Return [x, y] of the center of cell containing provided text 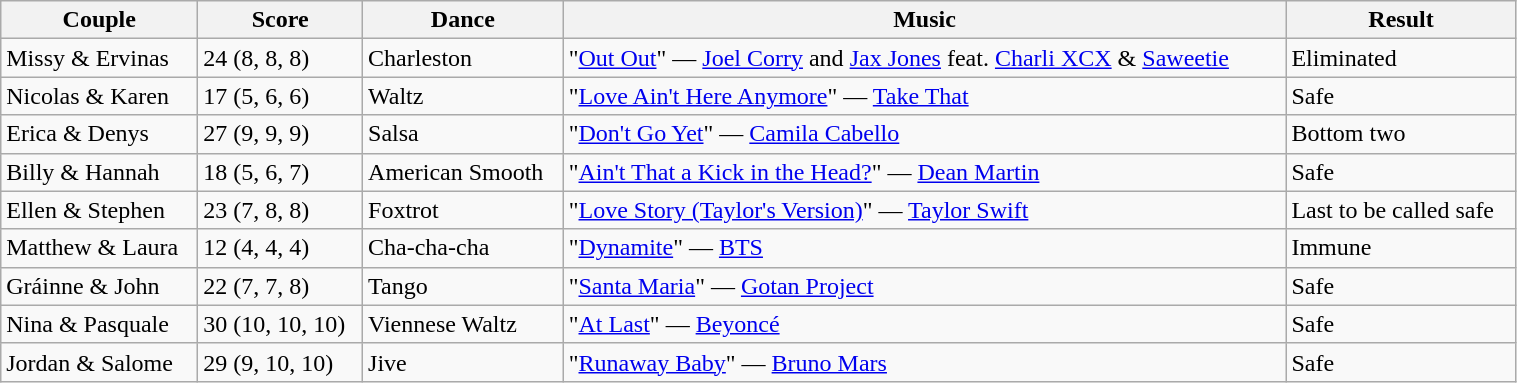
"Love Ain't Here Anymore" — Take That [924, 96]
22 (7, 7, 8) [280, 286]
Charleston [464, 58]
23 (7, 8, 8) [280, 210]
Viennese Waltz [464, 324]
Couple [100, 20]
Waltz [464, 96]
24 (8, 8, 8) [280, 58]
Ellen & Stephen [100, 210]
Last to be called safe [1401, 210]
"Runaway Baby" — Bruno Mars [924, 362]
Score [280, 20]
29 (9, 10, 10) [280, 362]
Gráinne & John [100, 286]
27 (9, 9, 9) [280, 134]
"Don't Go Yet" — Camila Cabello [924, 134]
17 (5, 6, 6) [280, 96]
"At Last" — Beyoncé [924, 324]
Eliminated [1401, 58]
Jordan & Salome [100, 362]
Foxtrot [464, 210]
American Smooth [464, 172]
Matthew & Laura [100, 248]
18 (5, 6, 7) [280, 172]
"Santa Maria" — Gotan Project [924, 286]
Immune [1401, 248]
"Out Out" — Joel Corry and Jax Jones feat. Charli XCX & Saweetie [924, 58]
Nina & Pasquale [100, 324]
Jive [464, 362]
Salsa [464, 134]
Nicolas & Karen [100, 96]
Dance [464, 20]
"Love Story (Taylor's Version)" — Taylor Swift [924, 210]
"Ain't That a Kick in the Head?" — Dean Martin [924, 172]
Result [1401, 20]
Bottom two [1401, 134]
Erica & Denys [100, 134]
Billy & Hannah [100, 172]
30 (10, 10, 10) [280, 324]
"Dynamite" — BTS [924, 248]
Tango [464, 286]
Cha-cha-cha [464, 248]
Music [924, 20]
12 (4, 4, 4) [280, 248]
Missy & Ervinas [100, 58]
